For the text-containing cell, return its midpoint in (X, Y) coordinate format. 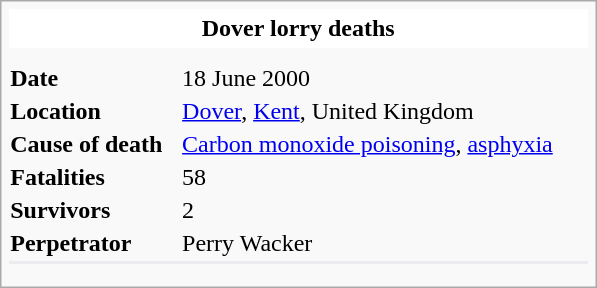
Perpetrator (94, 243)
2 (384, 210)
58 (384, 177)
Perry Wacker (384, 243)
Survivors (94, 210)
Date (94, 78)
Cause of death (94, 144)
Dover, Kent, United Kingdom (384, 111)
Location (94, 111)
Carbon monoxide poisoning, asphyxia (384, 144)
Dover lorry deaths (298, 28)
Fatalities (94, 177)
18 June 2000 (384, 78)
